Output the [X, Y] coordinate of the center of the cell containing the given text.  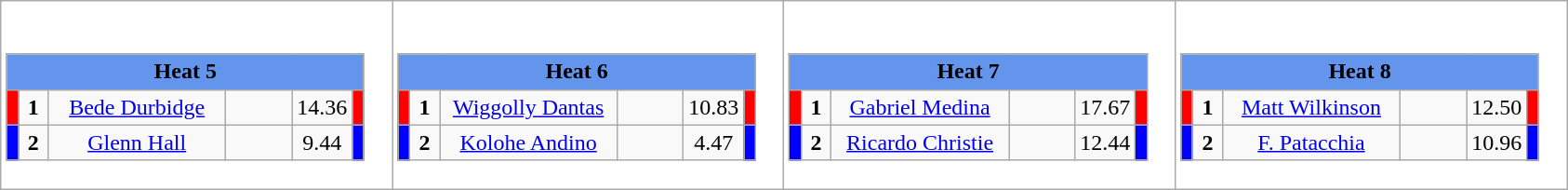
Heat 8 1 Matt Wilkinson 12.50 2 F. Patacchia 10.96 [1371, 95]
17.67 [1105, 107]
F. Patacchia [1311, 142]
Gabriel Medina [921, 107]
Kolohe Andino [528, 142]
Glenn Hall [138, 142]
10.96 [1497, 142]
Heat 5 [185, 72]
Matt Wilkinson [1311, 107]
Heat 7 [968, 72]
Wiggolly Dantas [528, 107]
10.83 [714, 107]
14.36 [322, 107]
9.44 [322, 142]
Heat 6 [577, 72]
12.44 [1105, 142]
Ricardo Christie [921, 142]
12.50 [1497, 107]
Heat 6 1 Wiggolly Dantas 10.83 2 Kolohe Andino 4.47 [588, 95]
Heat 5 1 Bede Durbidge 14.36 2 Glenn Hall 9.44 [197, 95]
Bede Durbidge [138, 107]
Heat 7 1 Gabriel Medina 17.67 2 Ricardo Christie 12.44 [980, 95]
4.47 [714, 142]
Heat 8 [1360, 72]
